Return the [x, y] coordinate for the center point of the cell that contains the specified text.  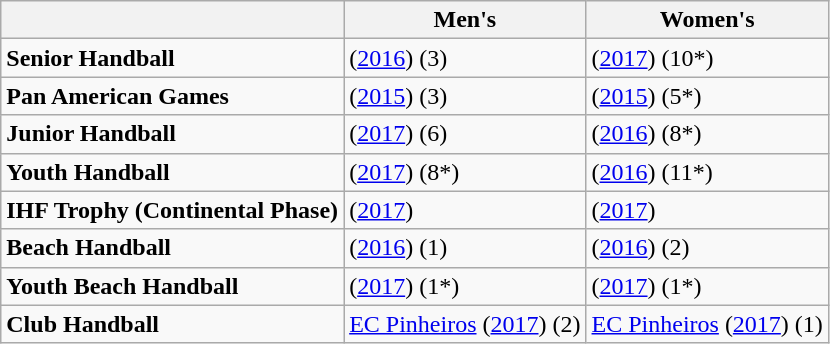
Senior Handball [172, 58]
(2017) (10*) [707, 58]
Junior Handball [172, 134]
Women's [707, 20]
EC Pinheiros (2017) (1) [707, 324]
(2016) (2) [707, 248]
Pan American Games [172, 96]
IHF Trophy (Continental Phase) [172, 210]
(2017) (8*) [465, 172]
EC Pinheiros (2017) (2) [465, 324]
Beach Handball [172, 248]
Youth Handball [172, 172]
Club Handball [172, 324]
(2015) (3) [465, 96]
Men's [465, 20]
(2015) (5*) [707, 96]
(2017) (6) [465, 134]
(2016) (3) [465, 58]
(2016) (1) [465, 248]
(2016) (11*) [707, 172]
(2016) (8*) [707, 134]
Youth Beach Handball [172, 286]
